Identify which cell holds the provided text, then report its [X, Y] central coordinate. 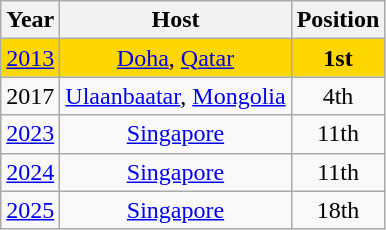
1st [338, 58]
Year [30, 20]
Ulaanbaatar, Mongolia [176, 96]
4th [338, 96]
Doha, Qatar [176, 58]
18th [338, 210]
2025 [30, 210]
Host [176, 20]
Position [338, 20]
2023 [30, 134]
2013 [30, 58]
2024 [30, 172]
2017 [30, 96]
